Capture the cell that displays the provided text and extract its (x, y) central coordinate. 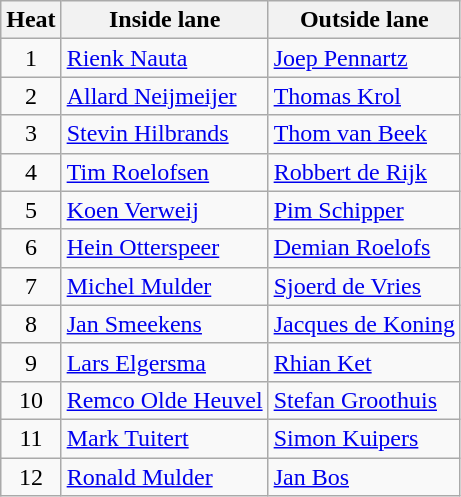
Joep Pennartz (364, 58)
Heat (31, 20)
9 (31, 362)
Sjoerd de Vries (364, 286)
Jacques de Koning (364, 324)
Remco Olde Heuvel (164, 400)
7 (31, 286)
Demian Roelofs (364, 248)
Thomas Krol (364, 96)
Thom van Beek (364, 134)
Jan Bos (364, 477)
Rienk Nauta (164, 58)
Allard Neijmeijer (164, 96)
Inside lane (164, 20)
Stevin Hilbrands (164, 134)
12 (31, 477)
8 (31, 324)
Robbert de Rijk (364, 172)
Simon Kuipers (364, 438)
3 (31, 134)
Michel Mulder (164, 286)
1 (31, 58)
Jan Smeekens (164, 324)
Rhian Ket (364, 362)
6 (31, 248)
Outside lane (364, 20)
Mark Tuitert (164, 438)
4 (31, 172)
Stefan Groothuis (364, 400)
5 (31, 210)
Pim Schipper (364, 210)
11 (31, 438)
Lars Elgersma (164, 362)
10 (31, 400)
Ronald Mulder (164, 477)
Koen Verweij (164, 210)
2 (31, 96)
Hein Otterspeer (164, 248)
Tim Roelofsen (164, 172)
